From the cell containing the given text, extract its center point as (x, y) coordinate. 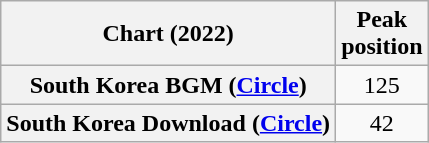
Peakposition (382, 34)
South Korea BGM (Circle) (168, 85)
42 (382, 123)
South Korea Download (Circle) (168, 123)
Chart (2022) (168, 34)
125 (382, 85)
